Provide the (x, y) coordinate of the cell's center where the given text is located.  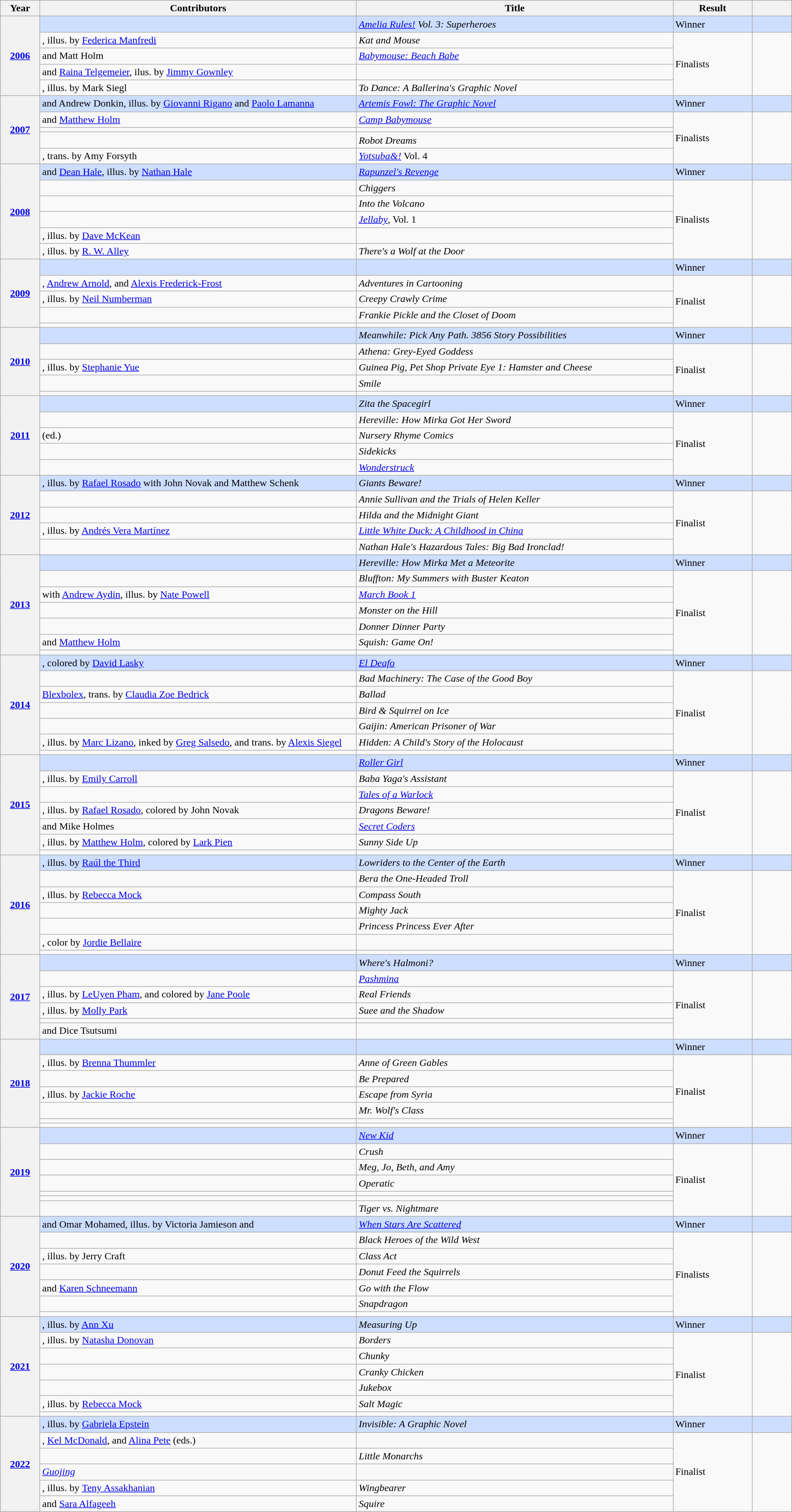
Creepy Crawly Crime (515, 299)
with Andrew Aydin, illus. by Nate Powell (198, 594)
, illus. by Rafael Rosado with John Novak and Matthew Schenk (198, 483)
Hidden: A Child's Story of the Holocaust (515, 742)
Into the Volcano (515, 204)
Bera the One-Headed Troll (515, 878)
, illus. by Federica Manfredi (198, 40)
Lowriders to the Center of the Earth (515, 863)
, illus. by Brenna Thummler (198, 1063)
Giants Beware! (515, 483)
, illus. by Andrés Vera Martínez (198, 531)
2020 (20, 1266)
Hereville: How Mirka Met a Meteorite (515, 563)
Escape from Syria (515, 1094)
Sidekicks (515, 452)
Amelia Rules! Vol. 3: Superheroes (515, 24)
2014 (20, 705)
Anne of Green Gables (515, 1063)
, illus. by LeUyen Pham, and colored by Jane Poole (198, 994)
2022 (20, 1464)
Bird & Squirrel on Ice (515, 710)
Smile (515, 383)
Artemis Fowl: The Graphic Novel (515, 104)
and Omar Mohamed, illus. by Victoria Jamieson and (198, 1224)
Where's Halmoni? (515, 963)
Cranky Chicken (515, 1372)
2018 (20, 1083)
, illus. by Dave McKean (198, 236)
Nursery Rhyme Comics (515, 436)
Tiger vs. Nightmare (515, 1208)
Black Heroes of the Wild West (515, 1240)
and Matt Holm (198, 56)
New Kid (515, 1136)
Frankie Pickle and the Closet of Doom (515, 315)
2015 (20, 804)
, illus. by Rafael Rosado, colored by John Novak (198, 810)
Athena: Grey-Eyed Goddess (515, 351)
Contributors (198, 8)
2019 (20, 1172)
Dragons Beware! (515, 810)
Chunky (515, 1356)
, illus. by Raúl the Third (198, 863)
and Mike Holmes (198, 826)
Title (515, 8)
, colored by David Lasky (198, 663)
Compass South (515, 894)
(ed.) (198, 436)
Sunny Side Up (515, 842)
Nathan Hale's Hazardous Tales: Big Bad Ironclad! (515, 547)
, Kel McDonald, and Alina Pete (eds.) (198, 1440)
Invisible: A Graphic Novel (515, 1424)
Donner Dinner Party (515, 626)
Meg, Jo, Beth, and Amy (515, 1167)
Adventures in Cartooning (515, 283)
Crush (515, 1152)
, illus. by Jerry Craft (198, 1256)
Monster on the Hill (515, 610)
Secret Coders (515, 826)
, illus. by Neil Numberman (198, 299)
, trans. by Amy Forsyth (198, 156)
March Book 1 (515, 594)
Jellaby, Vol. 1 (515, 220)
Roller Girl (515, 763)
Yotsuba&! Vol. 4 (515, 156)
Annie Sullivan and the Trials of Helen Keller (515, 499)
To Dance: A Ballerina's Graphic Novel (515, 88)
Princess Princess Ever After (515, 926)
Borders (515, 1340)
, illus. by Teny Assakhanian (198, 1488)
and Andrew Donkin, illus. by Giovanni Rigano and Paolo Lamanna (198, 104)
and Dean Hale, illus. by Nathan Hale (198, 172)
2006 (20, 56)
, illus. by Emily Carroll (198, 779)
2012 (20, 515)
and Dice Tsutsumi (198, 1031)
Real Friends (515, 994)
, color by Jordie Bellaire (198, 942)
, illus. by Gabriela Epstein (198, 1424)
Donut Feed the Squirrels (515, 1272)
El Deafo (515, 663)
Chiggers (515, 188)
There's a Wolf at the Door (515, 251)
Little White Duck: A Childhood in China (515, 531)
2009 (20, 293)
Robot Dreams (515, 140)
Guojing (198, 1472)
Class Act (515, 1256)
, Andrew Arnold, and Alexis Frederick-Frost (198, 283)
Measuring Up (515, 1324)
Mighty Jack (515, 911)
Tales of a Warlock (515, 794)
Baba Yaga's Assistant (515, 779)
Ballad (515, 695)
Zita the Spacegirl (515, 403)
When Stars Are Scattered (515, 1224)
Year (20, 8)
Babymouse: Beach Babe (515, 56)
Kat and Mouse (515, 40)
, illus. by Marc Lizano, inked by Greg Salsedo, and trans. by Alexis Siegel (198, 742)
Go with the Flow (515, 1288)
Gaijin: American Prisoner of War (515, 726)
, illus. by Natasha Donovan (198, 1340)
Snapdragon (515, 1304)
2021 (20, 1367)
Hilda and the Midnight Giant (515, 515)
Be Prepared (515, 1078)
Salt Magic (515, 1404)
Guinea Pig, Pet Shop Private Eye 1: Hamster and Cheese (515, 367)
and Sara Alfageeh (198, 1504)
Camp Babymouse (515, 119)
2016 (20, 905)
Mr. Wolf's Class (515, 1110)
, illus. by Ann Xu (198, 1324)
Operatic (515, 1183)
Squire (515, 1504)
, illus. by Mark Siegl (198, 88)
Wonderstruck (515, 467)
Pashmina (515, 979)
2007 (20, 129)
2017 (20, 997)
2010 (20, 362)
, illus. by Jackie Roche (198, 1094)
Meanwhile: Pick Any Path. 3856 Story Possibilities (515, 335)
and Raina Telgemeier, ilus. by Jimmy Gownley (198, 72)
Hereville: How Mirka Got Her Sword (515, 420)
, illus. by Molly Park (198, 1010)
, illus. by Matthew Holm, colored by Lark Pien (198, 842)
, illus. by Stephanie Yue (198, 367)
Rapunzel's Revenge (515, 172)
Bluffton: My Summers with Buster Keaton (515, 578)
, illus. by R. W. Alley (198, 251)
Little Monarchs (515, 1456)
Jukebox (515, 1388)
Result (713, 8)
2011 (20, 435)
Blexbolex, trans. by Claudia Zoe Bedrick (198, 695)
and Karen Schneemann (198, 1288)
Squish: Game On! (515, 642)
Suee and the Shadow (515, 1010)
Bad Machinery: The Case of the Good Boy (515, 679)
Wingbearer (515, 1488)
2013 (20, 605)
2008 (20, 211)
